Return the [X, Y] coordinate for the center point of the cell that contains the specified text.  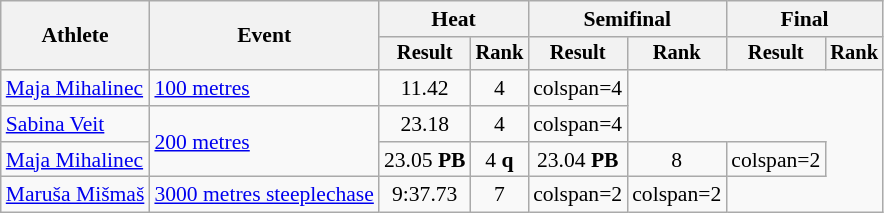
Final [804, 19]
200 metres [264, 142]
4 q [500, 160]
Heat [454, 19]
Maruša Mišmaš [76, 195]
7 [500, 195]
23.18 [425, 124]
9:37.73 [425, 195]
Athlete [76, 36]
3000 metres steeplechase [264, 195]
Event [264, 36]
8 [676, 160]
Semifinal [627, 19]
100 metres [264, 88]
11.42 [425, 88]
Sabina Veit [76, 124]
23.05 PB [425, 160]
23.04 PB [578, 160]
